Output the [x, y] coordinate of the center of the cell containing the given text.  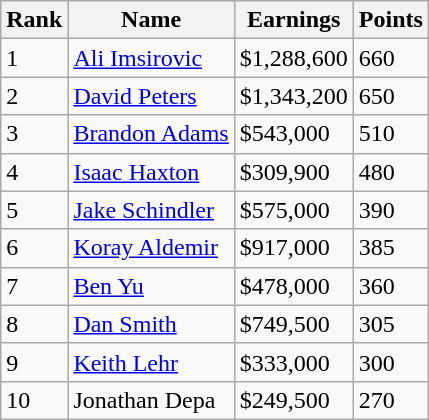
Dan Smith [151, 324]
Isaac Haxton [151, 172]
Rank [34, 20]
270 [390, 400]
$309,900 [294, 172]
$575,000 [294, 210]
David Peters [151, 96]
10 [34, 400]
4 [34, 172]
8 [34, 324]
650 [390, 96]
6 [34, 248]
1 [34, 58]
300 [390, 362]
$249,500 [294, 400]
305 [390, 324]
Jonathan Depa [151, 400]
660 [390, 58]
Keith Lehr [151, 362]
$1,288,600 [294, 58]
Earnings [294, 20]
385 [390, 248]
Ben Yu [151, 286]
9 [34, 362]
Ali Imsirovic [151, 58]
7 [34, 286]
$749,500 [294, 324]
3 [34, 134]
Brandon Adams [151, 134]
$333,000 [294, 362]
Points [390, 20]
480 [390, 172]
$1,343,200 [294, 96]
Jake Schindler [151, 210]
390 [390, 210]
$543,000 [294, 134]
Name [151, 20]
2 [34, 96]
$478,000 [294, 286]
5 [34, 210]
Koray Aldemir [151, 248]
510 [390, 134]
$917,000 [294, 248]
360 [390, 286]
